Find where the given text appears and provide that cell's center as [x, y] coordinate. 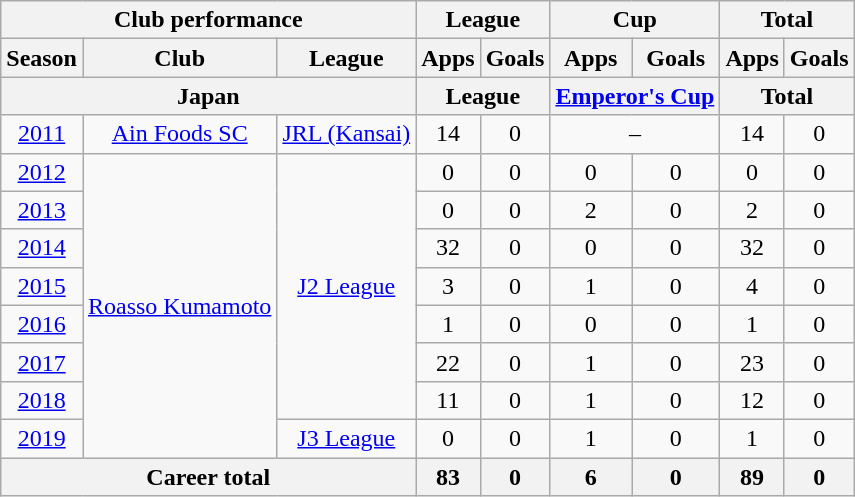
Season [42, 58]
4 [752, 286]
89 [752, 477]
83 [448, 477]
6 [591, 477]
3 [448, 286]
– [635, 134]
2018 [42, 400]
2012 [42, 172]
11 [448, 400]
2017 [42, 362]
2014 [42, 248]
22 [448, 362]
JRL (Kansai) [346, 134]
Roasso Kumamoto [179, 305]
2016 [42, 324]
Emperor's Cup [635, 96]
Cup [635, 20]
Club [179, 58]
2019 [42, 438]
2015 [42, 286]
Japan [208, 96]
23 [752, 362]
Club performance [208, 20]
2011 [42, 134]
2013 [42, 210]
12 [752, 400]
J3 League [346, 438]
Ain Foods SC [179, 134]
Career total [208, 477]
J2 League [346, 286]
